From the cell containing the given text, extract its center point as (x, y) coordinate. 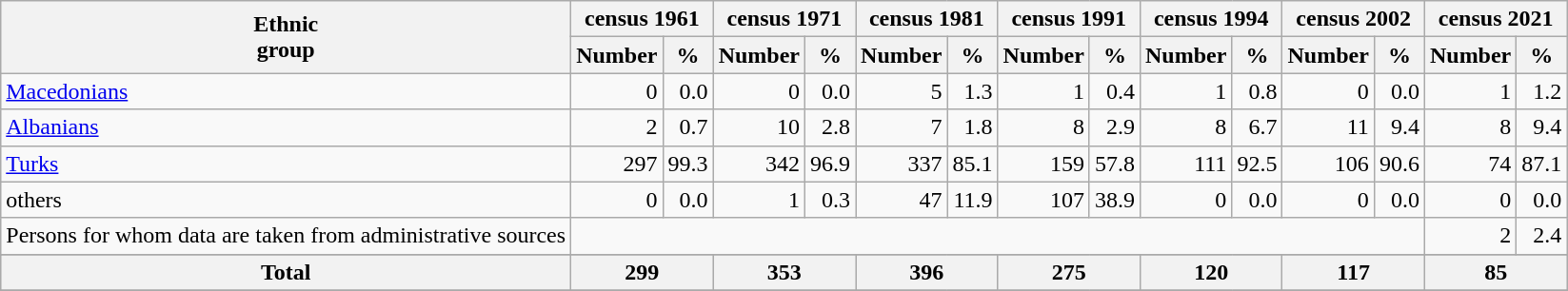
396 (927, 272)
1.3 (973, 91)
85 (1495, 272)
353 (784, 272)
1.2 (1542, 91)
2.8 (830, 127)
342 (759, 164)
6.7 (1257, 127)
others (286, 200)
38.9 (1114, 200)
90.6 (1399, 164)
96.9 (830, 164)
Macedonians (286, 91)
120 (1211, 272)
92.5 (1257, 164)
99.3 (687, 164)
0.3 (830, 200)
85.1 (973, 164)
Persons for whom data are taken from administrative sources (286, 236)
74 (1470, 164)
census 1981 (927, 19)
Ethnicgroup (286, 37)
5 (902, 91)
2.4 (1542, 236)
census 1961 (642, 19)
0.4 (1114, 91)
census 1991 (1068, 19)
Albanians (286, 127)
census 1994 (1211, 19)
census 2021 (1495, 19)
107 (1043, 200)
299 (642, 272)
87.1 (1542, 164)
111 (1185, 164)
11 (1328, 127)
2.9 (1114, 127)
297 (617, 164)
117 (1354, 272)
0.7 (687, 127)
Total (286, 272)
337 (902, 164)
1.8 (973, 127)
10 (759, 127)
57.8 (1114, 164)
106 (1328, 164)
11.9 (973, 200)
275 (1068, 272)
0.8 (1257, 91)
7 (902, 127)
census 2002 (1354, 19)
Turks (286, 164)
census 1971 (784, 19)
159 (1043, 164)
47 (902, 200)
